Return (x, y) of the center of cell containing provided text 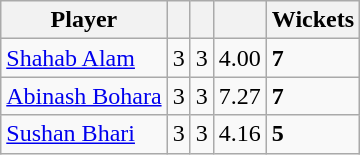
5 (312, 134)
Wickets (312, 20)
Player (84, 20)
4.00 (240, 58)
4.16 (240, 134)
Abinash Bohara (84, 96)
7.27 (240, 96)
Sushan Bhari (84, 134)
Shahab Alam (84, 58)
